Locate the cell with the specified text and output its [X, Y] center coordinate. 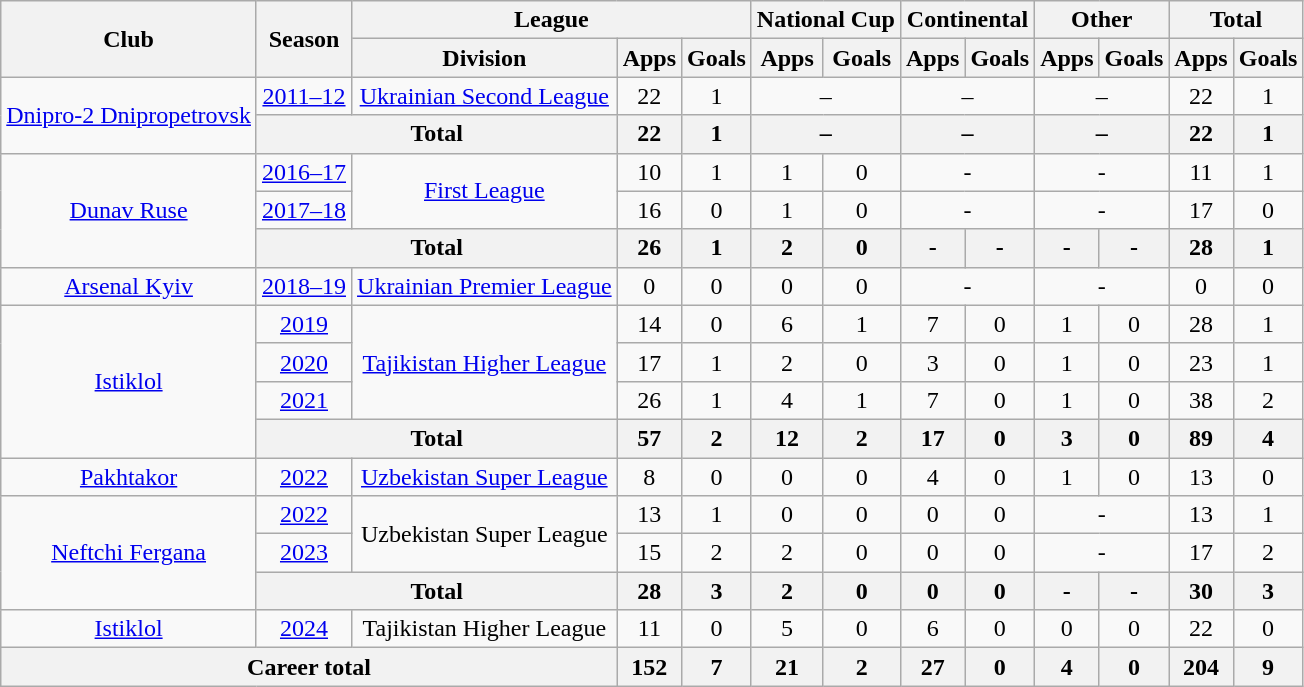
57 [649, 438]
2021 [304, 400]
2024 [304, 629]
21 [787, 667]
2020 [304, 362]
152 [649, 667]
2016–17 [304, 172]
12 [787, 438]
Club [129, 39]
League [552, 20]
Career total [309, 667]
Dnipro-2 Dnipropetrovsk [129, 115]
2018–19 [304, 286]
National Cup [826, 20]
14 [649, 324]
2023 [304, 553]
2019 [304, 324]
Ukrainian Second League [485, 96]
15 [649, 553]
89 [1201, 438]
First League [485, 191]
2011–12 [304, 96]
Dunav Ruse [129, 210]
Ukrainian Premier League [485, 286]
5 [787, 629]
Other [1102, 20]
Season [304, 39]
2017–18 [304, 210]
Neftchi Fergana [129, 553]
30 [1201, 591]
16 [649, 210]
Continental [967, 20]
Division [485, 58]
9 [1268, 667]
10 [649, 172]
38 [1201, 400]
204 [1201, 667]
27 [932, 667]
8 [649, 477]
23 [1201, 362]
Arsenal Kyiv [129, 286]
Pakhtakor [129, 477]
